Provide the [X, Y] coordinate of the cell's center where the given text is located.  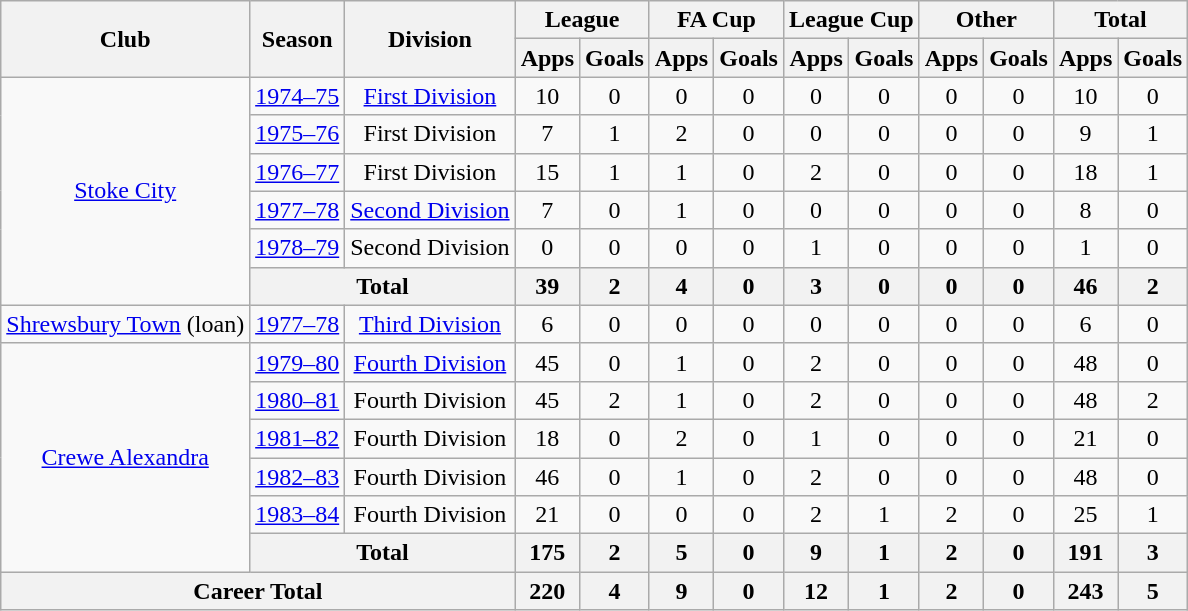
Division [430, 39]
League Cup [851, 20]
1982–83 [298, 477]
Shrewsbury Town (loan) [126, 324]
Career Total [258, 591]
1976–77 [298, 172]
243 [1085, 591]
Club [126, 39]
15 [547, 172]
220 [547, 591]
Other [986, 20]
1980–81 [298, 400]
12 [816, 591]
1975–76 [298, 134]
1974–75 [298, 96]
25 [1085, 515]
1983–84 [298, 515]
1979–80 [298, 362]
FA Cup [716, 20]
175 [547, 553]
Crewe Alexandra [126, 457]
8 [1085, 210]
1981–82 [298, 438]
39 [547, 286]
Stoke City [126, 191]
1978–79 [298, 248]
191 [1085, 553]
Third Division [430, 324]
League [582, 20]
Season [298, 39]
